Pinpoint the cell where the given text exists, returning its [x, y] midpoint coordinate. 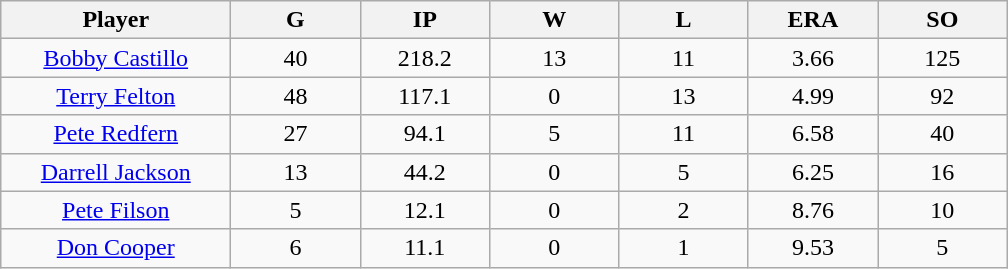
L [684, 20]
117.1 [424, 96]
8.76 [812, 210]
Player [116, 20]
Don Cooper [116, 248]
Bobby Castillo [116, 58]
12.1 [424, 210]
27 [296, 134]
48 [296, 96]
9.53 [812, 248]
3.66 [812, 58]
92 [942, 96]
Terry Felton [116, 96]
1 [684, 248]
6.58 [812, 134]
SO [942, 20]
ERA [812, 20]
IP [424, 20]
6.25 [812, 172]
4.99 [812, 96]
2 [684, 210]
44.2 [424, 172]
Pete Redfern [116, 134]
125 [942, 58]
218.2 [424, 58]
Darrell Jackson [116, 172]
11.1 [424, 248]
16 [942, 172]
G [296, 20]
6 [296, 248]
10 [942, 210]
94.1 [424, 134]
Pete Filson [116, 210]
W [554, 20]
